Output the [X, Y] coordinate of the center of the cell containing the given text.  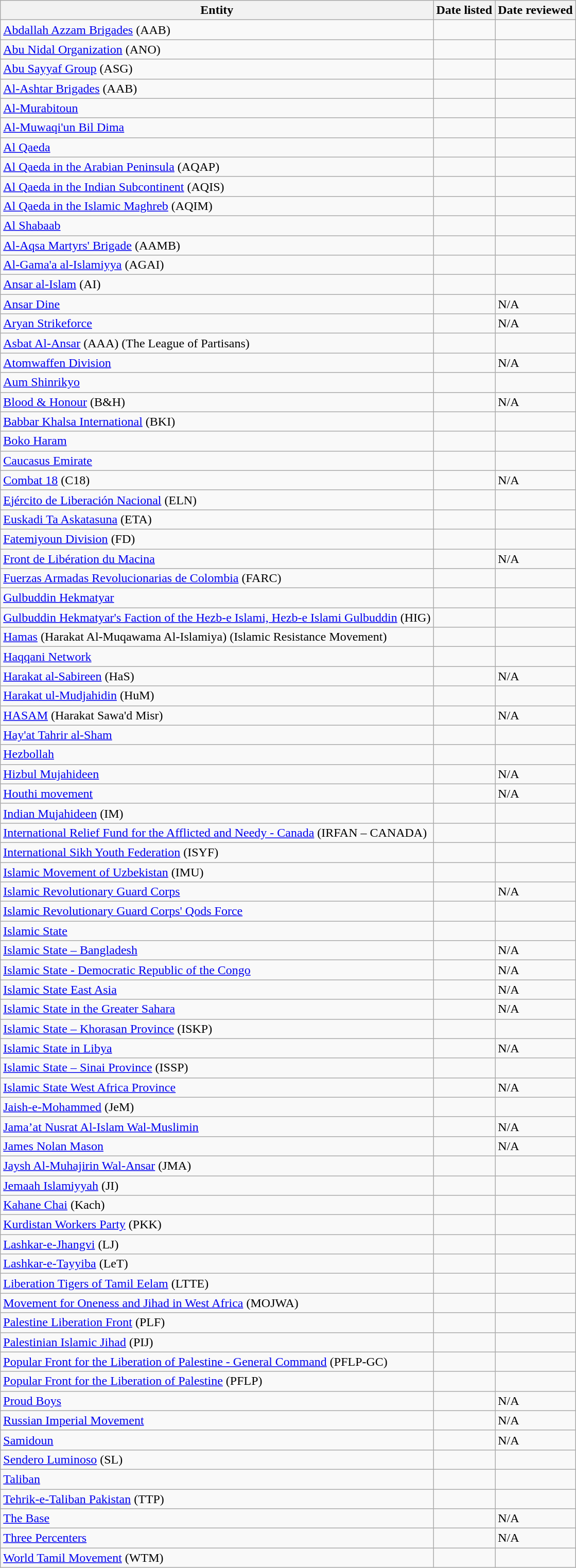
Al-Aqsa Martyrs' Brigade (AAMB) [217, 245]
Blood & Honour (B&H) [217, 402]
Jaish-e-Mohammed (JeM) [217, 1107]
International Sikh Youth Federation (ISYF) [217, 852]
Hizbul Mujahideen [217, 774]
Three Percenters [217, 1538]
Hamas (Harakat Al-Muqawama Al-Islamiya) (Islamic Resistance Movement) [217, 637]
Boko Haram [217, 441]
Liberation Tigers of Tamil Eelam (LTTE) [217, 1283]
Gulbuddin Hekmatyar's Faction of the Hezb-e Islami, Hezb-e Islami Gulbuddin (HIG) [217, 618]
Houthi movement [217, 794]
Euskadi Ta Askatasuna (ETA) [217, 519]
Al-Murabitoun [217, 108]
Jama’at Nusrat Al-Islam Wal-Muslimin [217, 1126]
Al Shabaab [217, 225]
Al Qaeda [217, 147]
Caucasus Emirate [217, 461]
Kahane Chai (Kach) [217, 1205]
Popular Front for the Liberation of Palestine - General Command (PFLP-GC) [217, 1362]
Tehrik-e-Taliban Pakistan (TTP) [217, 1499]
Samidoun [217, 1440]
Al Qaeda in the Arabian Peninsula (AQAP) [217, 167]
Islamic State – Khorasan Province (ISKP) [217, 1029]
Movement for Oneness and Jihad in West Africa (MOJWA) [217, 1303]
Fuerzas Armadas Revolucionarias de Colombia (FARC) [217, 578]
Hay'at Tahrir al-Sham [217, 735]
Al-Gama'a al-Islamiyya (AGAI) [217, 265]
The Base [217, 1519]
Islamic State – Sinai Province (ISSP) [217, 1068]
Islamic State – Bangladesh [217, 950]
Palestinian Islamic Jihad (PIJ) [217, 1342]
Entity [217, 10]
Islamic State - Democratic Republic of the Congo [217, 970]
Indian Mujahideen (IM) [217, 813]
Aryan Strikeforce [217, 324]
Lashkar-e-Jhangvi (LJ) [217, 1244]
HASAM (Harakat Sawa'd Misr) [217, 715]
Harakat ul-Mudjahidin (HuM) [217, 696]
World Tamil Movement (WTM) [217, 1558]
Ansar Dine [217, 304]
Haqqani Network [217, 657]
Asbat Al-Ansar (AAA) (The League of Partisans) [217, 343]
Islamic Movement of Uzbekistan (IMU) [217, 872]
Combat 18 (C18) [217, 480]
Islamic State [217, 931]
Front de Libération du Macina [217, 558]
Jaysh Al-Muhajirin Wal-Ansar (JMA) [217, 1166]
Islamic State West Africa Province [217, 1087]
Babbar Khalsa International (BKI) [217, 421]
James Nolan Mason [217, 1146]
Date listed [464, 10]
International Relief Fund for the Afflicted and Needy - Canada (IRFAN – CANADA) [217, 833]
Jemaah Islamiyyah (JI) [217, 1185]
Harakat al-Sabireen (HaS) [217, 676]
Abdallah Azzam Brigades (AAB) [217, 30]
Al Qaeda in the Indian Subcontinent (AQIS) [217, 186]
Date reviewed [535, 10]
Al-Ashtar Brigades (AAB) [217, 89]
Hezbollah [217, 754]
Islamic Revolutionary Guard Corps [217, 892]
Abu Nidal Organization (ANO) [217, 49]
Popular Front for the Liberation of Palestine (PFLP) [217, 1381]
Russian Imperial Movement [217, 1420]
Kurdistan Workers Party (PKK) [217, 1225]
Sendero Luminoso (SL) [217, 1459]
Ansar al-Islam (AI) [217, 285]
Abu Sayyaf Group (ASG) [217, 69]
Gulbuddin Hekmatyar [217, 598]
Aum Shinrikyo [217, 382]
Ejército de Liberación Nacional (ELN) [217, 500]
Islamic State in the Greater Sahara [217, 1009]
Al-Muwaqi'un Bil Dima [217, 128]
Proud Boys [217, 1401]
Atomwaffen Division [217, 363]
Fatemiyoun Division (FD) [217, 539]
Palestine Liberation Front (PLF) [217, 1323]
Islamic Revolutionary Guard Corps' Qods Force [217, 911]
Al Qaeda in the Islamic Maghreb (AQIM) [217, 206]
Lashkar-e-Tayyiba (LeT) [217, 1264]
Taliban [217, 1479]
Islamic State in Libya [217, 1048]
Islamic State East Asia [217, 990]
